Return the (X, Y) coordinate for the center point of the cell that contains the specified text.  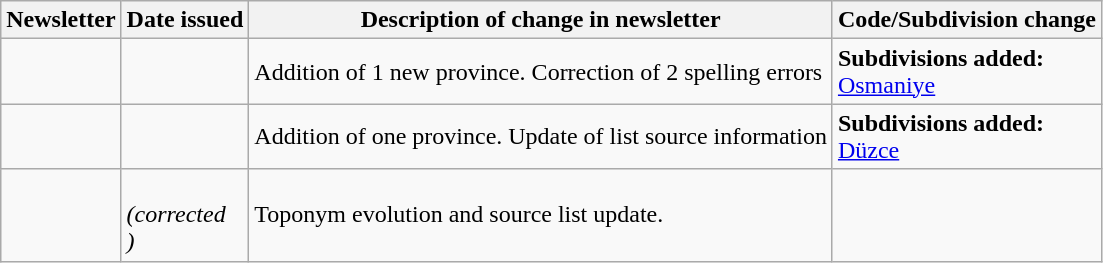
Code/Subdivision change (966, 20)
Toponym evolution and source list update. (541, 215)
(corrected ) (185, 215)
Newsletter (61, 20)
Description of change in newsletter (541, 20)
Addition of 1 new province. Correction of 2 spelling errors (541, 72)
Addition of one province. Update of list source information (541, 136)
Date issued (185, 20)
Subdivisions added: Düzce (966, 136)
Subdivisions added: Osmaniye (966, 72)
